Capture the cell that displays the provided text and extract its [x, y] central coordinate. 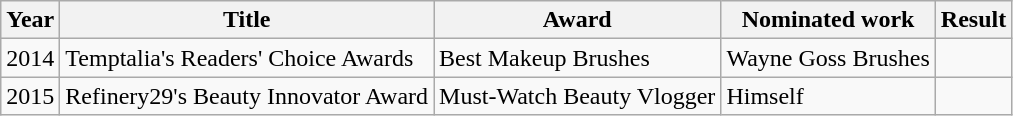
Result [973, 20]
Temptalia's Readers' Choice Awards [247, 58]
Wayne Goss Brushes [828, 58]
2014 [30, 58]
2015 [30, 96]
Refinery29's Beauty Innovator Award [247, 96]
Title [247, 20]
Must-Watch Beauty Vlogger [578, 96]
Year [30, 20]
Himself [828, 96]
Best Makeup Brushes [578, 58]
Nominated work [828, 20]
Award [578, 20]
